Return the [x, y] coordinate for the center point of the cell that contains the specified text.  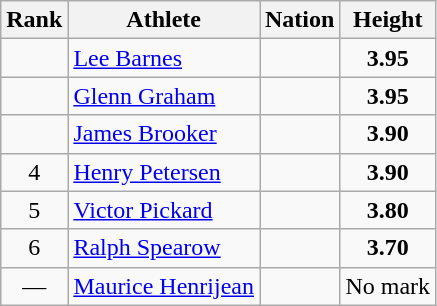
Lee Barnes [164, 58]
James Brooker [164, 134]
— [34, 286]
3.80 [388, 210]
Victor Pickard [164, 210]
Henry Petersen [164, 172]
Ralph Spearow [164, 248]
Rank [34, 20]
Height [388, 20]
Nation [300, 20]
5 [34, 210]
6 [34, 248]
Maurice Henrijean [164, 286]
4 [34, 172]
Glenn Graham [164, 96]
No mark [388, 286]
3.70 [388, 248]
Athlete [164, 20]
